Locate the cell with the specified text and output its [X, Y] center coordinate. 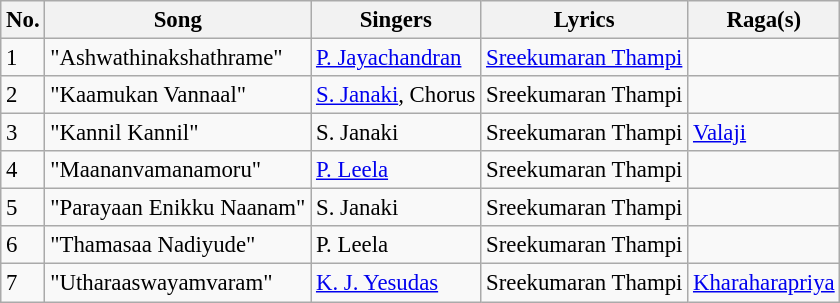
"Kannil Kannil" [178, 133]
S. Janaki, Chorus [396, 95]
No. [23, 20]
4 [23, 170]
1 [23, 58]
Song [178, 20]
"Utharaaswayamvaram" [178, 283]
2 [23, 95]
6 [23, 245]
5 [23, 208]
Lyrics [584, 20]
K. J. Yesudas [396, 283]
Raga(s) [764, 20]
Kharaharapriya [764, 283]
Singers [396, 20]
"Thamasaa Nadiyude" [178, 245]
7 [23, 283]
"Parayaan Enikku Naanam" [178, 208]
"Maananvamanamoru" [178, 170]
"Kaamukan Vannaal" [178, 95]
3 [23, 133]
"Ashwathinakshathrame" [178, 58]
Valaji [764, 133]
P. Jayachandran [396, 58]
